Determine the (x, y) coordinate at the center of the cell enclosing the given text.  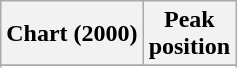
Peakposition (189, 34)
Chart (2000) (72, 34)
